Output the [X, Y] coordinate of the center of the cell containing the given text.  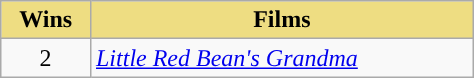
Wins [46, 20]
2 [46, 58]
Little Red Bean's Grandma [282, 58]
Films [282, 20]
